Return (x, y) of the center of cell containing provided text 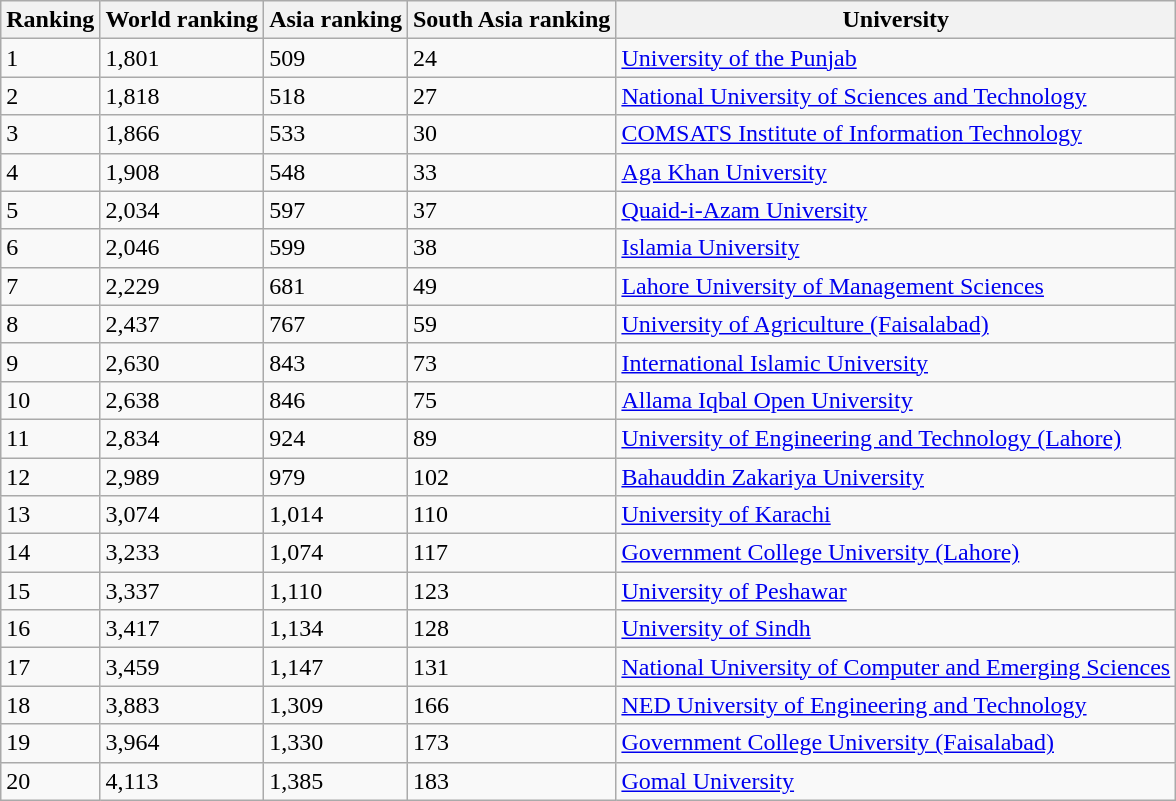
30 (511, 134)
2,046 (182, 248)
3,964 (182, 743)
117 (511, 553)
173 (511, 743)
South Asia ranking (511, 20)
2,229 (182, 286)
1,330 (336, 743)
3,233 (182, 553)
4 (50, 172)
Government College University (Faisalabad) (896, 743)
University of the Punjab (896, 58)
National University of Sciences and Technology (896, 96)
Quaid-i-Azam University (896, 210)
14 (50, 553)
599 (336, 248)
12 (50, 477)
15 (50, 591)
Lahore University of Management Sciences (896, 286)
38 (511, 248)
Gomal University (896, 781)
509 (336, 58)
33 (511, 172)
1,908 (182, 172)
1,309 (336, 705)
9 (50, 362)
17 (50, 667)
533 (336, 134)
8 (50, 324)
National University of Computer and Emerging Sciences (896, 667)
6 (50, 248)
World ranking (182, 20)
1,866 (182, 134)
University of Sindh (896, 629)
59 (511, 324)
1,134 (336, 629)
4,113 (182, 781)
10 (50, 400)
University of Agriculture (Faisalabad) (896, 324)
1,147 (336, 667)
131 (511, 667)
2,834 (182, 438)
123 (511, 591)
2,638 (182, 400)
1,014 (336, 515)
183 (511, 781)
89 (511, 438)
548 (336, 172)
5 (50, 210)
Aga Khan University (896, 172)
3,883 (182, 705)
Asia ranking (336, 20)
518 (336, 96)
2,630 (182, 362)
1,818 (182, 96)
3,074 (182, 515)
7 (50, 286)
1,385 (336, 781)
102 (511, 477)
NED University of Engineering and Technology (896, 705)
49 (511, 286)
International Islamic University (896, 362)
2,437 (182, 324)
Ranking (50, 20)
924 (336, 438)
597 (336, 210)
75 (511, 400)
11 (50, 438)
128 (511, 629)
110 (511, 515)
University of Engineering and Technology (Lahore) (896, 438)
681 (336, 286)
2,034 (182, 210)
Islamia University (896, 248)
Government College University (Lahore) (896, 553)
843 (336, 362)
3,337 (182, 591)
3,459 (182, 667)
1 (50, 58)
University of Peshawar (896, 591)
COMSATS Institute of Information Technology (896, 134)
13 (50, 515)
University of Karachi (896, 515)
1,110 (336, 591)
846 (336, 400)
1,074 (336, 553)
19 (50, 743)
Bahauddin Zakariya University (896, 477)
166 (511, 705)
3 (50, 134)
1,801 (182, 58)
20 (50, 781)
2,989 (182, 477)
University (896, 20)
2 (50, 96)
979 (336, 477)
3,417 (182, 629)
24 (511, 58)
27 (511, 96)
Allama Iqbal Open University (896, 400)
37 (511, 210)
767 (336, 324)
18 (50, 705)
73 (511, 362)
16 (50, 629)
